Locate the cell with the specified text and output its [X, Y] center coordinate. 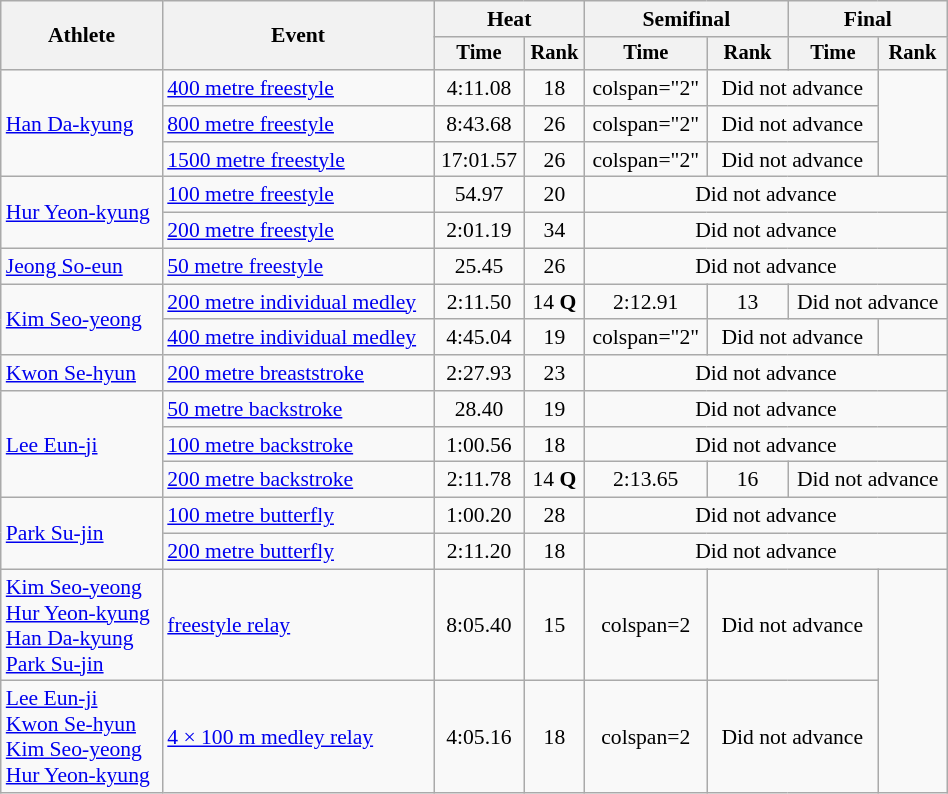
2:12.91 [646, 302]
4:11.08 [479, 88]
50 metre freestyle [298, 267]
17:01.57 [479, 160]
100 metre backstroke [298, 445]
2:13.65 [646, 480]
Lee Eun-ji [82, 444]
1:00.20 [479, 516]
Heat [510, 19]
Han Da-kyung [82, 124]
1500 metre freestyle [298, 160]
1:00.56 [479, 445]
2:27.93 [479, 373]
Kim Seo-yeong Hur Yeon-kyung Han Da-kyung Park Su-jin [82, 625]
Jeong So-eun [82, 267]
800 metre freestyle [298, 124]
4:45.04 [479, 338]
Hur Yeon-kyung [82, 212]
Park Su-jin [82, 534]
8:05.40 [479, 625]
2:11.20 [479, 552]
28 [554, 516]
100 metre butterfly [298, 516]
54.97 [479, 195]
Athlete [82, 36]
4 × 100 m medley relay [298, 737]
Lee Eun-jiKwon Se-hyun Kim Seo-yeong Hur Yeon-kyung [82, 737]
Semifinal [687, 19]
Final [868, 19]
25.45 [479, 267]
2:11.78 [479, 480]
Kim Seo-yeong [82, 320]
400 metre freestyle [298, 88]
15 [554, 625]
200 metre breaststroke [298, 373]
34 [554, 231]
100 metre freestyle [298, 195]
50 metre backstroke [298, 409]
Kwon Se-hyun [82, 373]
2:11.50 [479, 302]
2:01.19 [479, 231]
8:43.68 [479, 124]
200 metre backstroke [298, 480]
16 [748, 480]
28.40 [479, 409]
200 metre individual medley [298, 302]
23 [554, 373]
400 metre individual medley [298, 338]
200 metre freestyle [298, 231]
200 metre butterfly [298, 552]
20 [554, 195]
Event [298, 36]
4:05.16 [479, 737]
13 [748, 302]
freestyle relay [298, 625]
